Provide the [x, y] coordinate of the cell's center where the given text is located.  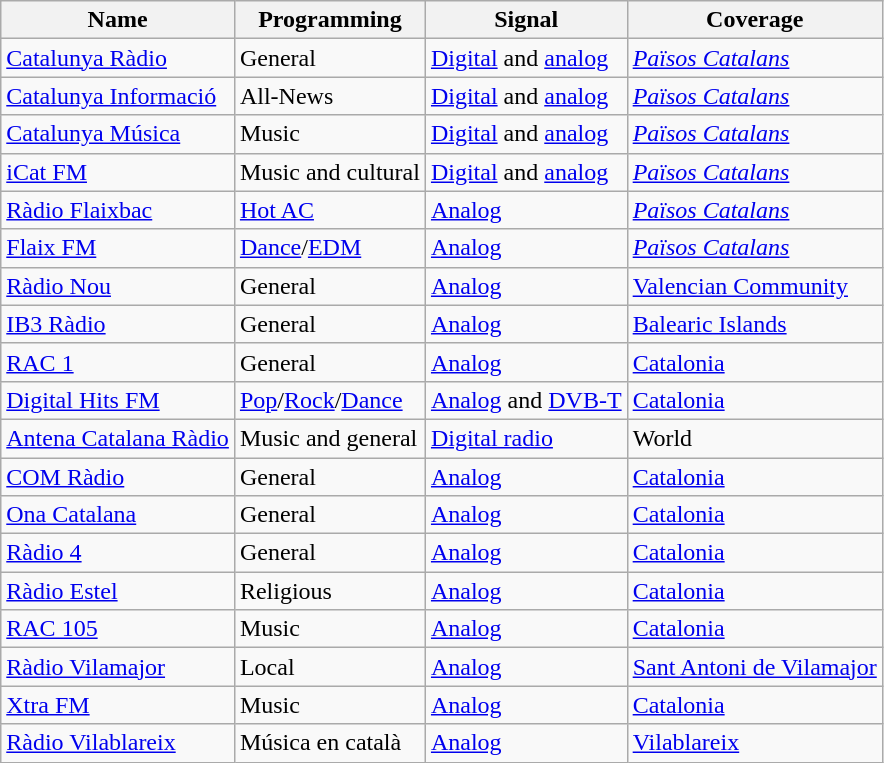
Ràdio Flaixbac [118, 210]
iCat FM [118, 172]
Vilablareix [754, 743]
Xtra FM [118, 705]
Catalunya Música [118, 134]
Digital Hits FM [118, 400]
Música en català [330, 743]
Ràdio Nou [118, 286]
Name [118, 20]
Flaix FM [118, 248]
COM Ràdio [118, 477]
Catalunya Ràdio [118, 58]
Local [330, 667]
Digital radio [526, 438]
Analog and DVB-T [526, 400]
Hot AC [330, 210]
Ràdio Vilablareix [118, 743]
Dance/EDM [330, 248]
Programming [330, 20]
Ona Catalana [118, 515]
Antena Catalana Ràdio [118, 438]
Catalunya Informació [118, 96]
World [754, 438]
Ràdio 4 [118, 553]
RAC 105 [118, 629]
Ràdio Vilamajor [118, 667]
Music and general [330, 438]
Balearic Islands [754, 324]
Valencian Community [754, 286]
Religious [330, 591]
Music and cultural [330, 172]
Signal [526, 20]
IB3 Ràdio [118, 324]
Ràdio Estel [118, 591]
Coverage [754, 20]
All-News [330, 96]
Pop/Rock/Dance [330, 400]
Sant Antoni de Vilamajor [754, 667]
RAC 1 [118, 362]
